Capture the cell that displays the provided text and extract its (x, y) central coordinate. 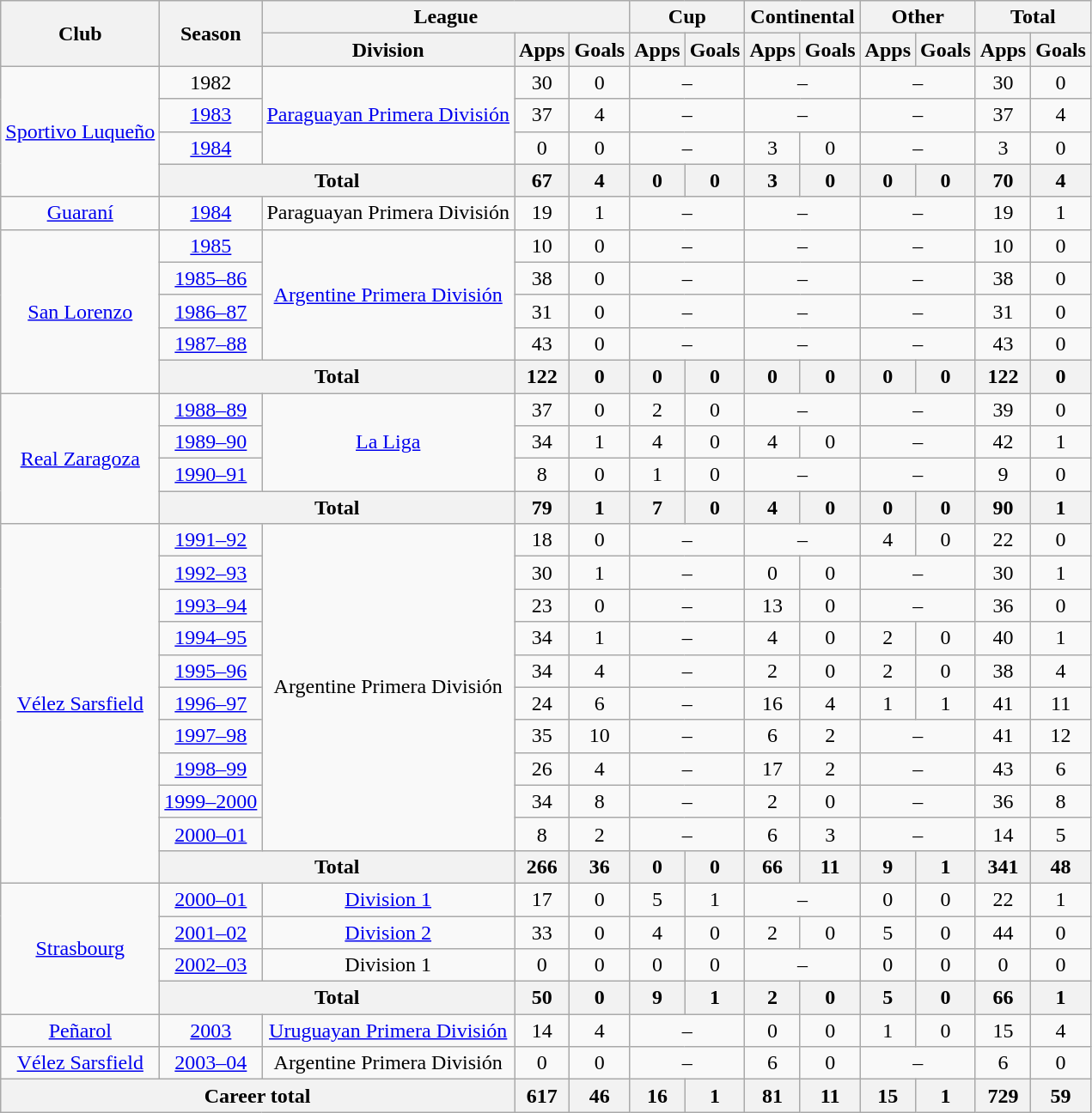
Cup (687, 17)
2003–04 (211, 1063)
Sportivo Luqueño (81, 131)
50 (542, 998)
13 (772, 605)
1985 (211, 246)
1985–86 (211, 278)
1983 (211, 115)
1998–99 (211, 769)
Continental (802, 17)
81 (772, 1096)
Season (211, 33)
2001–02 (211, 932)
12 (1061, 736)
26 (542, 769)
La Liga (388, 442)
90 (1003, 508)
42 (1003, 442)
League (446, 17)
23 (542, 605)
1989–90 (211, 442)
1994–95 (211, 638)
39 (1003, 410)
Guaraní (81, 213)
48 (1061, 867)
617 (542, 1096)
Division 2 (388, 932)
1993–94 (211, 605)
1986–87 (211, 311)
1992–93 (211, 573)
40 (1003, 638)
1999–2000 (211, 801)
1995–96 (211, 671)
Division (388, 50)
266 (542, 867)
Real Zaragoza (81, 459)
1988–89 (211, 410)
33 (542, 932)
46 (600, 1096)
1997–98 (211, 736)
1982 (211, 82)
1996–97 (211, 703)
7 (657, 508)
Uruguayan Primera División (388, 1031)
2002–03 (211, 965)
2003 (211, 1031)
24 (542, 703)
79 (542, 508)
Career total (258, 1096)
Club (81, 33)
18 (542, 540)
341 (1003, 867)
70 (1003, 180)
Strasbourg (81, 948)
1991–92 (211, 540)
1987–88 (211, 344)
729 (1003, 1096)
59 (1061, 1096)
44 (1003, 932)
1990–91 (211, 475)
San Lorenzo (81, 311)
67 (542, 180)
Peñarol (81, 1031)
35 (542, 736)
Other (918, 17)
